Capture the cell that displays the provided text and extract its (x, y) central coordinate. 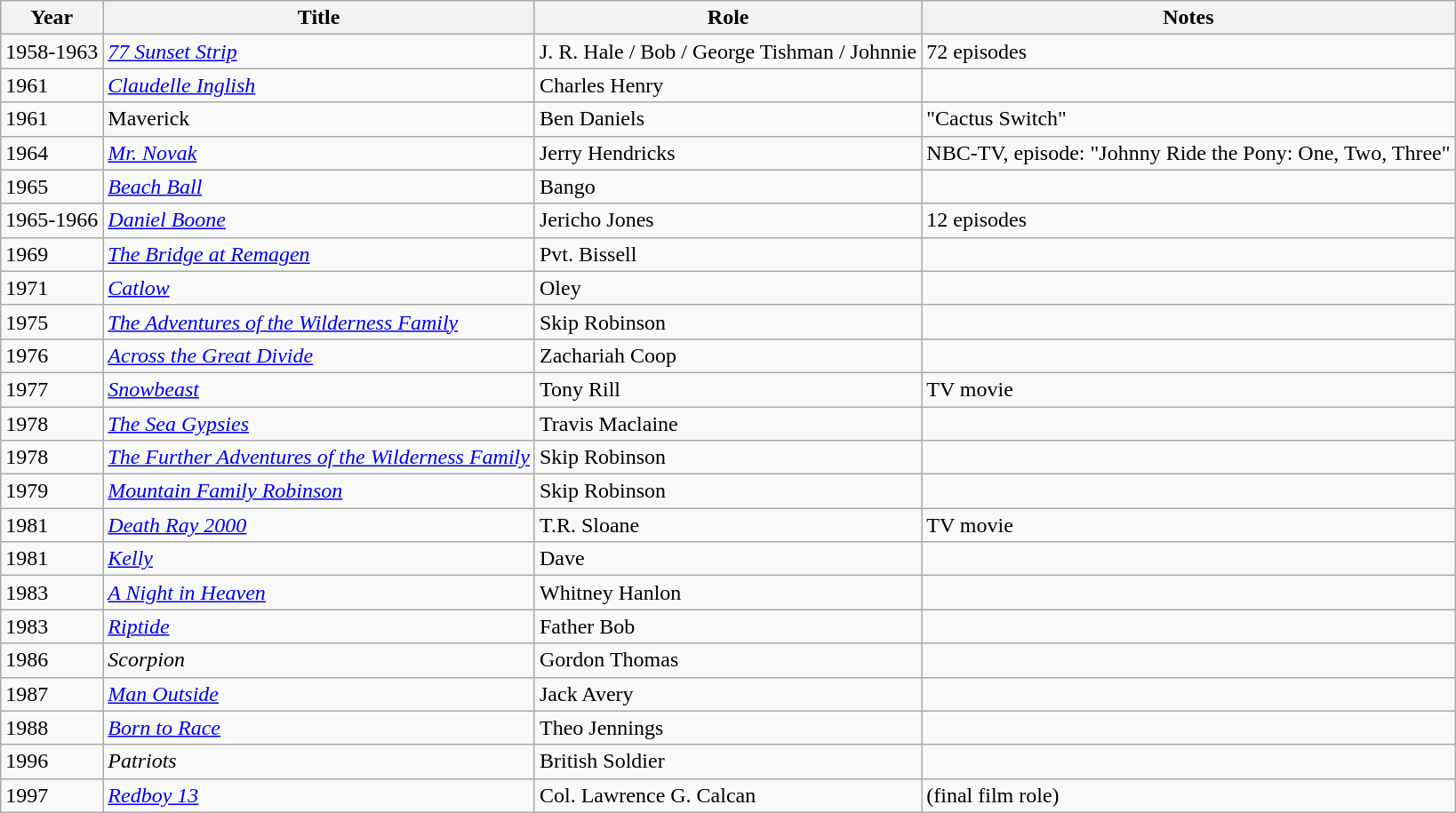
Across the Great Divide (319, 355)
J. R. Hale / Bob / George Tishman / Johnnie (727, 52)
1996 (52, 761)
Dave (727, 559)
1977 (52, 389)
Oley (727, 288)
Bango (727, 187)
1958-1963 (52, 52)
Travis Maclaine (727, 424)
1979 (52, 491)
Jericho Jones (727, 220)
Role (727, 18)
A Night in Heaven (319, 593)
Claudelle Inglish (319, 85)
1965 (52, 187)
Man Outside (319, 694)
77 Sunset Strip (319, 52)
72 episodes (1188, 52)
1997 (52, 795)
Catlow (319, 288)
Snowbeast (319, 389)
Death Ray 2000 (319, 525)
1976 (52, 355)
Jerry Hendricks (727, 153)
1975 (52, 322)
Year (52, 18)
1965-1966 (52, 220)
Mr. Novak (319, 153)
The Sea Gypsies (319, 424)
Gordon Thomas (727, 660)
Col. Lawrence G. Calcan (727, 795)
Title (319, 18)
1971 (52, 288)
T.R. Sloane (727, 525)
The Further Adventures of the Wilderness Family (319, 458)
1986 (52, 660)
Redboy 13 (319, 795)
Tony Rill (727, 389)
Notes (1188, 18)
British Soldier (727, 761)
1988 (52, 728)
Daniel Boone (319, 220)
Born to Race (319, 728)
1969 (52, 254)
Maverick (319, 119)
Patriots (319, 761)
Ben Daniels (727, 119)
Father Bob (727, 626)
Zachariah Coop (727, 355)
Riptide (319, 626)
Theo Jennings (727, 728)
Kelly (319, 559)
1987 (52, 694)
"Cactus Switch" (1188, 119)
The Bridge at Remagen (319, 254)
NBC-TV, episode: "Johnny Ride the Pony: One, Two, Three" (1188, 153)
Whitney Hanlon (727, 593)
(final film role) (1188, 795)
1964 (52, 153)
Scorpion (319, 660)
12 episodes (1188, 220)
The Adventures of the Wilderness Family (319, 322)
Beach Ball (319, 187)
Charles Henry (727, 85)
Jack Avery (727, 694)
Pvt. Bissell (727, 254)
Mountain Family Robinson (319, 491)
